Extract the (X, Y) coordinate from the center of the cell holding the provided text.  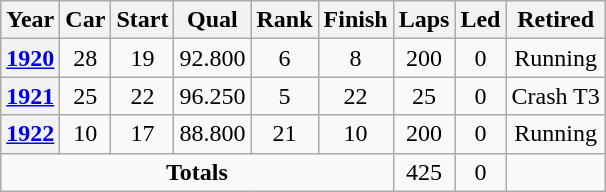
Car (86, 20)
Totals (197, 172)
28 (86, 58)
5 (284, 96)
19 (142, 58)
8 (356, 58)
1920 (30, 58)
1921 (30, 96)
Finish (356, 20)
21 (284, 134)
Qual (212, 20)
Retired (556, 20)
Led (480, 20)
17 (142, 134)
88.800 (212, 134)
Laps (424, 20)
96.250 (212, 96)
Year (30, 20)
1922 (30, 134)
6 (284, 58)
92.800 (212, 58)
Start (142, 20)
Crash T3 (556, 96)
Rank (284, 20)
425 (424, 172)
